Return the [x, y] coordinate for the center point of the cell that contains the specified text.  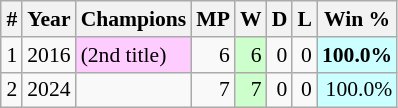
(2nd title) [134, 55]
W [251, 19]
2016 [48, 55]
MP [213, 19]
Champions [134, 19]
Year [48, 19]
2 [12, 90]
2024 [48, 90]
# [12, 19]
L [304, 19]
Win % [357, 19]
D [280, 19]
1 [12, 55]
